For the text-containing cell, return its midpoint in (x, y) coordinate format. 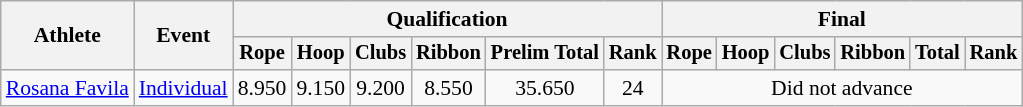
Individual (184, 88)
9.150 (320, 88)
Final (842, 19)
8.950 (262, 88)
Event (184, 36)
Athlete (68, 36)
8.550 (448, 88)
Did not advance (842, 88)
24 (633, 88)
Prelim Total (545, 54)
9.200 (380, 88)
Qualification (448, 19)
35.650 (545, 88)
Total (938, 54)
Rosana Favila (68, 88)
